Locate the cell with the specified text and output its [x, y] center coordinate. 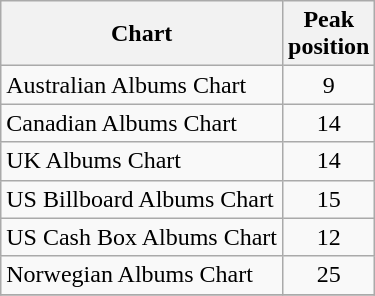
US Billboard Albums Chart [142, 199]
US Cash Box Albums Chart [142, 237]
Chart [142, 34]
Norwegian Albums Chart [142, 275]
Australian Albums Chart [142, 85]
25 [329, 275]
UK Albums Chart [142, 161]
Canadian Albums Chart [142, 123]
Peakposition [329, 34]
9 [329, 85]
12 [329, 237]
15 [329, 199]
